Extract the [X, Y] coordinate from the center of the cell holding the provided text.  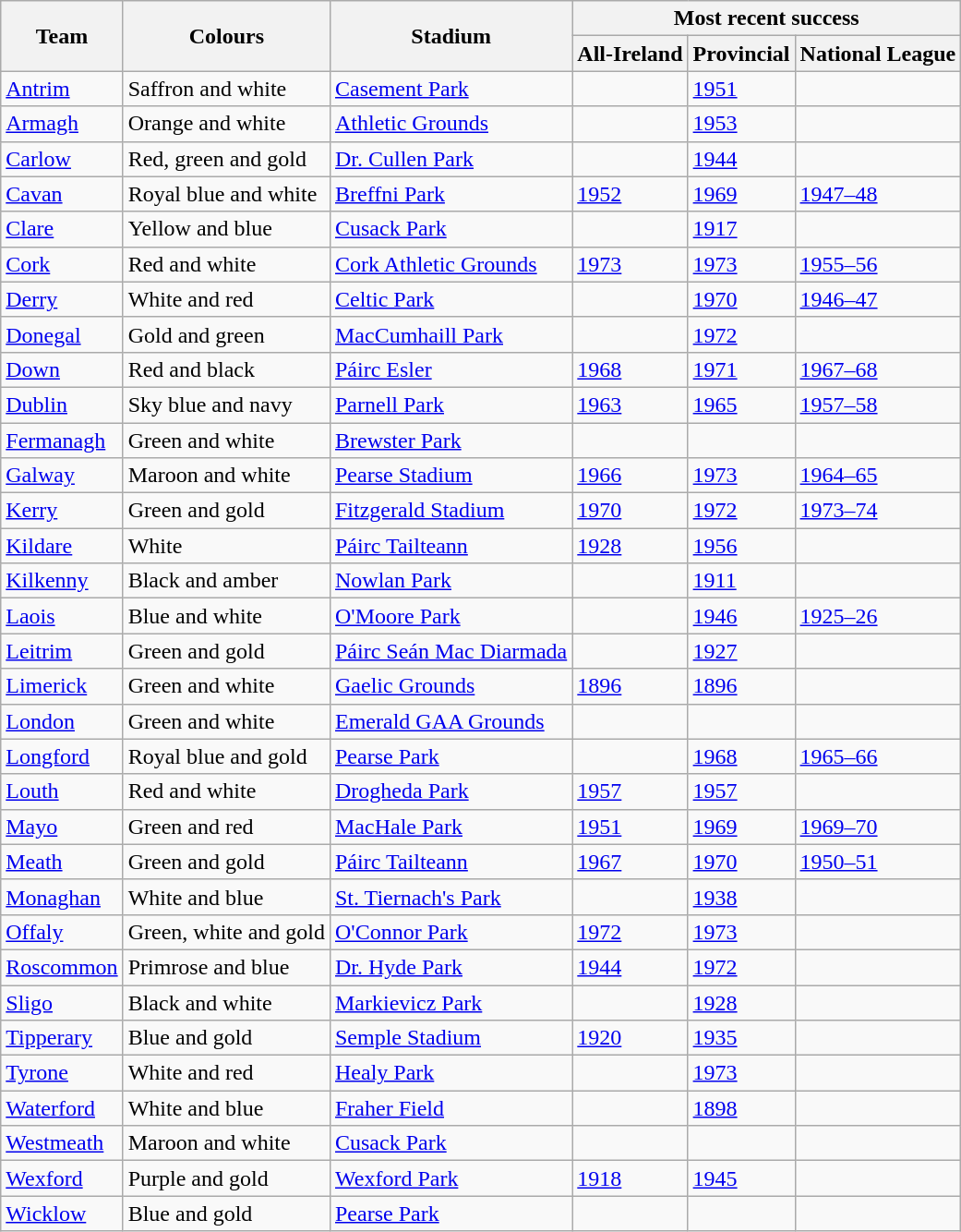
Dublin [62, 405]
Wexford Park [450, 1178]
Páirc Esler [450, 369]
1927 [741, 651]
Dr. Hyde Park [450, 967]
1911 [741, 581]
Yellow and blue [226, 229]
Monaghan [62, 897]
Colours [226, 36]
Saffron and white [226, 89]
Emerald GAA Grounds [450, 721]
1971 [741, 369]
1953 [741, 124]
Red, green and gold [226, 159]
Cavan [62, 194]
Kerry [62, 511]
Primrose and blue [226, 967]
Down [62, 369]
London [62, 721]
Antrim [62, 89]
1946 [741, 616]
Waterford [62, 1108]
1956 [741, 546]
Black and amber [226, 581]
Mayo [62, 827]
Fitzgerald Stadium [450, 511]
1973–74 [878, 511]
Donegal [62, 334]
1955–56 [878, 264]
1969–70 [878, 827]
Most recent success [766, 18]
Sky blue and navy [226, 405]
Nowlan Park [450, 581]
1917 [741, 229]
Cork [62, 264]
Carlow [62, 159]
Cork Athletic Grounds [450, 264]
Purple and gold [226, 1178]
Tyrone [62, 1073]
1950–51 [878, 862]
Blue and white [226, 616]
1963 [630, 405]
Meath [62, 862]
Tipperary [62, 1038]
1938 [741, 897]
Royal blue and white [226, 194]
MacCumhaill Park [450, 334]
Louth [62, 791]
National League [878, 54]
Drogheda Park [450, 791]
1965 [741, 405]
Wexford [62, 1178]
Laois [62, 616]
Healy Park [450, 1073]
All-Ireland [630, 54]
1920 [630, 1038]
1925–26 [878, 616]
1898 [741, 1108]
Fraher Field [450, 1108]
1965–66 [878, 756]
Orange and white [226, 124]
1918 [630, 1178]
Gaelic Grounds [450, 686]
Gold and green [226, 334]
Stadium [450, 36]
1947–48 [878, 194]
Brewster Park [450, 441]
Roscommon [62, 967]
Breffni Park [450, 194]
Sligo [62, 1002]
1964–65 [878, 476]
Kildare [62, 546]
Royal blue and gold [226, 756]
O'Moore Park [450, 616]
Parnell Park [450, 405]
1967 [630, 862]
1952 [630, 194]
Pearse Stadium [450, 476]
1957–58 [878, 405]
Provincial [741, 54]
Páirc Seán Mac Diarmada [450, 651]
Red and black [226, 369]
1967–68 [878, 369]
Westmeath [62, 1143]
Longford [62, 756]
Dr. Cullen Park [450, 159]
MacHale Park [450, 827]
St. Tiernach's Park [450, 897]
Team [62, 36]
Kilkenny [62, 581]
Limerick [62, 686]
Black and white [226, 1002]
O'Connor Park [450, 932]
Leitrim [62, 651]
Fermanagh [62, 441]
1966 [630, 476]
1935 [741, 1038]
Green and red [226, 827]
Athletic Grounds [450, 124]
Markievicz Park [450, 1002]
1945 [741, 1178]
Casement Park [450, 89]
1946–47 [878, 299]
Wicklow [62, 1214]
Clare [62, 229]
Celtic Park [450, 299]
Semple Stadium [450, 1038]
White [226, 546]
Armagh [62, 124]
Galway [62, 476]
Green, white and gold [226, 932]
Derry [62, 299]
Offaly [62, 932]
